Detect which cell encompasses the target text, then output its (X, Y) center coordinate. 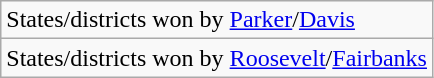
States/districts won by Roosevelt/Fairbanks (217, 58)
States/districts won by Parker/Davis (217, 20)
